Detect which cell encompasses the target text, then output its (x, y) center coordinate. 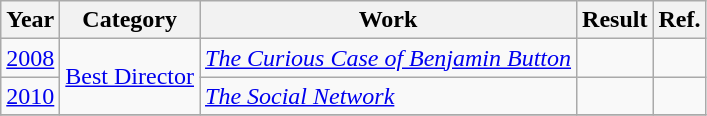
Result (615, 20)
Year (30, 20)
The Social Network (388, 96)
2008 (30, 58)
The Curious Case of Benjamin Button (388, 58)
Best Director (130, 77)
2010 (30, 96)
Work (388, 20)
Ref. (680, 20)
Category (130, 20)
